From the cell containing the given text, extract its center point as (X, Y) coordinate. 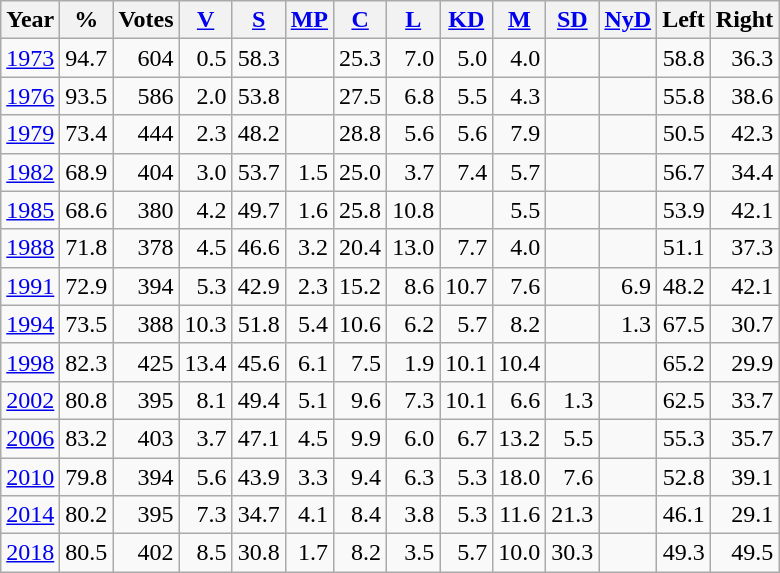
93.5 (86, 96)
1979 (30, 134)
1.5 (309, 172)
47.1 (258, 438)
51.8 (258, 324)
8.4 (360, 515)
380 (146, 210)
36.3 (744, 58)
10.8 (414, 210)
Votes (146, 20)
8.1 (206, 400)
13.2 (520, 438)
20.4 (360, 248)
3.0 (206, 172)
38.6 (744, 96)
62.5 (684, 400)
65.2 (684, 362)
3.5 (414, 553)
25.3 (360, 58)
10.4 (520, 362)
2.0 (206, 96)
79.8 (86, 477)
S (258, 20)
8.5 (206, 553)
30.3 (572, 553)
72.9 (86, 286)
7.5 (360, 362)
1976 (30, 96)
% (86, 20)
46.6 (258, 248)
MP (309, 20)
4.2 (206, 210)
52.8 (684, 477)
6.0 (414, 438)
604 (146, 58)
3.3 (309, 477)
C (360, 20)
6.6 (520, 400)
7.4 (466, 172)
28.8 (360, 134)
1.6 (309, 210)
KD (466, 20)
83.2 (86, 438)
39.1 (744, 477)
68.6 (86, 210)
V (206, 20)
27.5 (360, 96)
49.4 (258, 400)
2006 (30, 438)
10.6 (360, 324)
50.5 (684, 134)
1973 (30, 58)
3.8 (414, 515)
29.9 (744, 362)
586 (146, 96)
2010 (30, 477)
53.7 (258, 172)
1.7 (309, 553)
82.3 (86, 362)
7.9 (520, 134)
25.8 (360, 210)
43.9 (258, 477)
444 (146, 134)
6.3 (414, 477)
21.3 (572, 515)
1991 (30, 286)
80.2 (86, 515)
1998 (30, 362)
94.7 (86, 58)
7.0 (414, 58)
45.6 (258, 362)
49.5 (744, 553)
73.4 (86, 134)
51.1 (684, 248)
58.3 (258, 58)
Year (30, 20)
25.0 (360, 172)
4.3 (520, 96)
Left (684, 20)
34.7 (258, 515)
402 (146, 553)
1982 (30, 172)
53.8 (258, 96)
46.1 (684, 515)
388 (146, 324)
404 (146, 172)
67.5 (684, 324)
9.9 (360, 438)
13.4 (206, 362)
L (414, 20)
42.9 (258, 286)
10.3 (206, 324)
42.3 (744, 134)
56.7 (684, 172)
7.7 (466, 248)
SD (572, 20)
9.4 (360, 477)
2018 (30, 553)
403 (146, 438)
71.8 (86, 248)
68.9 (86, 172)
6.1 (309, 362)
0.5 (206, 58)
425 (146, 362)
5.1 (309, 400)
18.0 (520, 477)
Right (744, 20)
4.1 (309, 515)
6.9 (628, 286)
5.0 (466, 58)
8.6 (414, 286)
30.7 (744, 324)
1994 (30, 324)
M (520, 20)
15.2 (360, 286)
13.0 (414, 248)
80.5 (86, 553)
34.4 (744, 172)
73.5 (86, 324)
10.0 (520, 553)
10.7 (466, 286)
NyD (628, 20)
35.7 (744, 438)
55.8 (684, 96)
6.2 (414, 324)
1988 (30, 248)
29.1 (744, 515)
9.6 (360, 400)
58.8 (684, 58)
5.4 (309, 324)
1.9 (414, 362)
49.7 (258, 210)
37.3 (744, 248)
6.8 (414, 96)
6.7 (466, 438)
30.8 (258, 553)
1985 (30, 210)
53.9 (684, 210)
55.3 (684, 438)
49.3 (684, 553)
378 (146, 248)
2002 (30, 400)
80.8 (86, 400)
2014 (30, 515)
11.6 (520, 515)
3.2 (309, 248)
33.7 (744, 400)
